Capture the cell that displays the provided text and extract its (x, y) central coordinate. 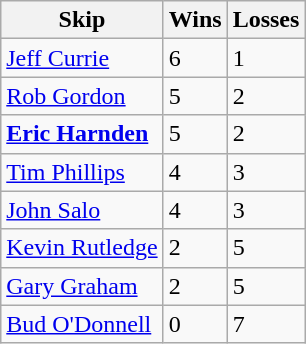
Losses (266, 20)
John Salo (82, 210)
Bud O'Donnell (82, 324)
Wins (195, 20)
7 (266, 324)
Skip (82, 20)
Eric Harnden (82, 134)
Gary Graham (82, 286)
Tim Phillips (82, 172)
Rob Gordon (82, 96)
Kevin Rutledge (82, 248)
1 (266, 58)
Jeff Currie (82, 58)
0 (195, 324)
6 (195, 58)
